Search for the cell housing the specified text and yield its [X, Y] center coordinate. 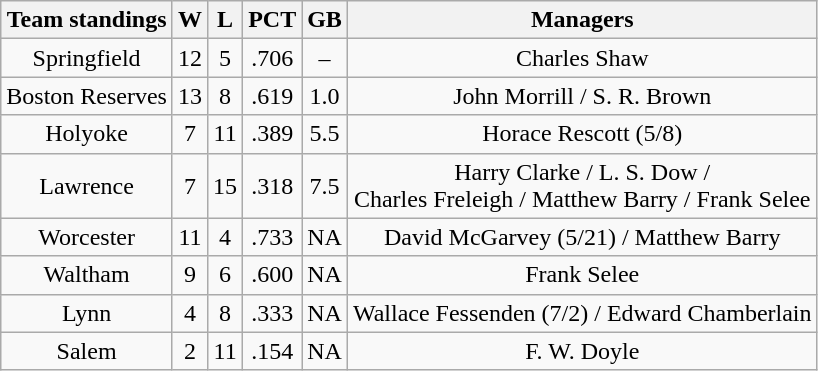
W [190, 20]
.619 [272, 96]
Harry Clarke / L. S. Dow /Charles Freleigh / Matthew Barry / Frank Selee [582, 186]
.733 [272, 237]
.318 [272, 186]
9 [190, 275]
15 [226, 186]
Lawrence [87, 186]
Boston Reserves [87, 96]
L [226, 20]
Frank Selee [582, 275]
5 [226, 58]
Horace Rescott (5/8) [582, 134]
Lynn [87, 313]
Waltham [87, 275]
Worcester [87, 237]
Managers [582, 20]
David McGarvey (5/21) / Matthew Barry [582, 237]
Team standings [87, 20]
.389 [272, 134]
1.0 [325, 96]
– [325, 58]
Holyoke [87, 134]
7.5 [325, 186]
.154 [272, 351]
5.5 [325, 134]
F. W. Doyle [582, 351]
2 [190, 351]
GB [325, 20]
.600 [272, 275]
13 [190, 96]
6 [226, 275]
.706 [272, 58]
John Morrill / S. R. Brown [582, 96]
Salem [87, 351]
Charles Shaw [582, 58]
Springfield [87, 58]
PCT [272, 20]
12 [190, 58]
Wallace Fessenden (7/2) / Edward Chamberlain [582, 313]
.333 [272, 313]
